Return the [X, Y] coordinate for the center point of the cell that contains the specified text.  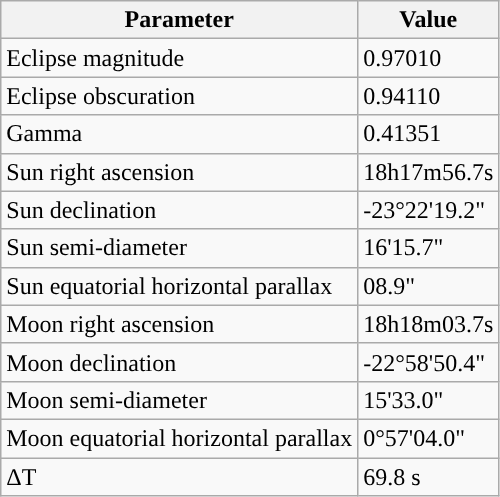
-23°22'19.2" [428, 210]
Sun right ascension [180, 172]
Sun semi-diameter [180, 248]
ΔT [180, 477]
Moon declination [180, 362]
Moon semi-diameter [180, 400]
69.8 s [428, 477]
18h17m56.7s [428, 172]
08.9" [428, 286]
Gamma [180, 134]
Moon equatorial horizontal parallax [180, 438]
0°57'04.0" [428, 438]
Sun equatorial horizontal parallax [180, 286]
-22°58'50.4" [428, 362]
Eclipse magnitude [180, 58]
Eclipse obscuration [180, 96]
0.97010 [428, 58]
Value [428, 20]
Parameter [180, 20]
Moon right ascension [180, 324]
18h18m03.7s [428, 324]
0.41351 [428, 134]
0.94110 [428, 96]
15'33.0" [428, 400]
Sun declination [180, 210]
16'15.7" [428, 248]
